Locate the cell with the specified text and output its (x, y) center coordinate. 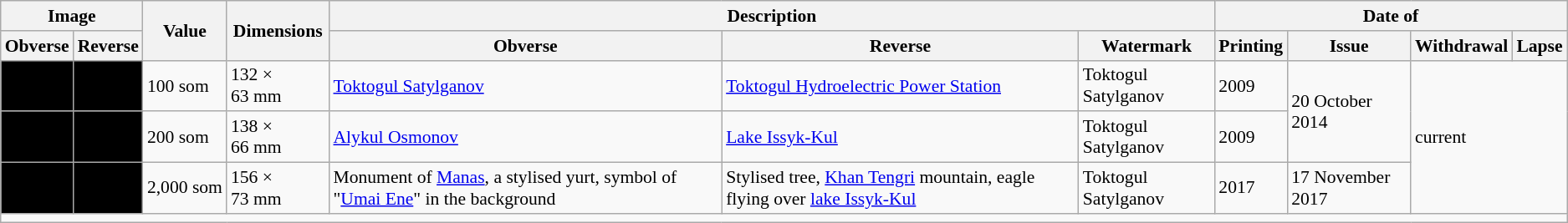
Stylised tree, Khan Tengri mountain, eagle flying over lake Issyk-Kul (900, 189)
Printing (1251, 46)
Lapse (1539, 46)
156 × 73 mm (278, 189)
17 November 2017 (1349, 189)
Image (72, 16)
100 som (185, 85)
Toktogul Hydroelectric Power Station (900, 85)
Lake Issyk-Kul (900, 137)
Date of (1390, 16)
Issue (1349, 46)
Watermark (1147, 46)
132 × 63 mm (278, 85)
200 som (185, 137)
Value (185, 30)
20 October 2014 (1349, 111)
Monument of Manas, a stylised yurt, symbol of "Umai Ene" in the background (525, 189)
Description (771, 16)
Withdrawal (1462, 46)
138 × 66 mm (278, 137)
Dimensions (278, 30)
2,000 som (185, 189)
2017 (1251, 189)
current (1489, 137)
Alykul Osmonov (525, 137)
